Capture the cell that displays the provided text and extract its (x, y) central coordinate. 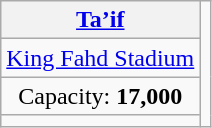
King Fahd Stadium (100, 58)
Capacity: 17,000 (100, 96)
Ta’if (100, 20)
